From the cell containing the given text, extract its center point as (x, y) coordinate. 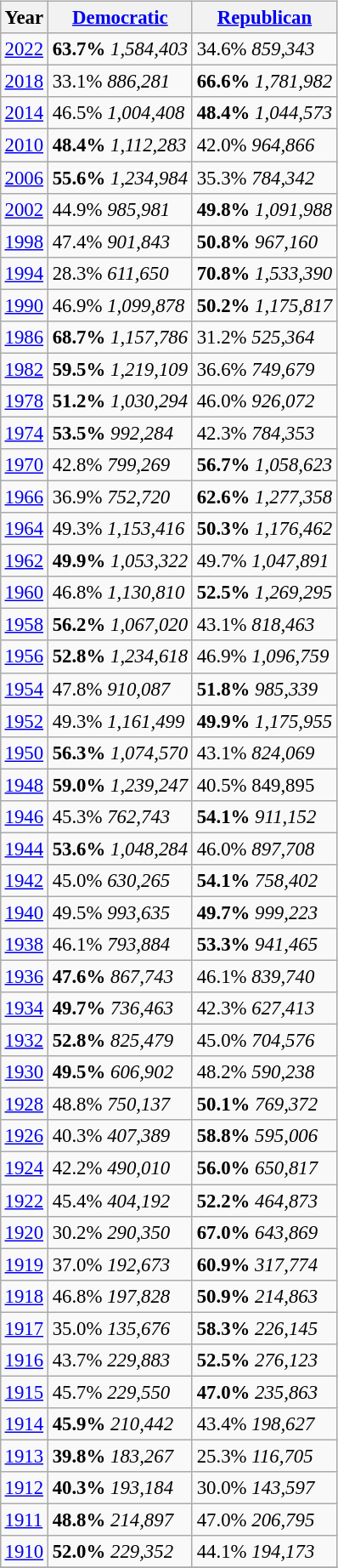
49.8% 1,091,988 (264, 209)
70.8% 1,533,390 (264, 273)
28.3% 611,650 (120, 273)
1915 (24, 1392)
46.5% 1,004,408 (120, 113)
58.8% 595,006 (264, 1136)
56.7% 1,058,623 (264, 465)
1930 (24, 1072)
43.1% 824,069 (264, 753)
48.4% 1,112,283 (120, 145)
62.6% 1,277,358 (264, 497)
1986 (24, 337)
56.2% 1,067,020 (120, 625)
67.0% 643,869 (264, 1232)
42.3% 784,353 (264, 433)
49.5% 606,902 (120, 1072)
1919 (24, 1264)
51.8% 985,339 (264, 689)
58.3% 226,145 (264, 1328)
30.0% 143,597 (264, 1488)
37.0% 192,673 (120, 1264)
63.7% 1,584,403 (120, 49)
1964 (24, 529)
1926 (24, 1136)
50.2% 1,175,817 (264, 305)
59.5% 1,219,109 (120, 369)
46.9% 1,099,878 (120, 305)
1954 (24, 689)
60.9% 317,774 (264, 1264)
34.6% 859,343 (264, 49)
47.0% 206,795 (264, 1520)
1962 (24, 561)
45.0% 704,576 (264, 1041)
45.0% 630,265 (120, 881)
44.9% 985,981 (120, 209)
1974 (24, 433)
1922 (24, 1200)
40.3% 193,184 (120, 1488)
1970 (24, 465)
1998 (24, 241)
55.6% 1,234,984 (120, 178)
1942 (24, 881)
2002 (24, 209)
1960 (24, 593)
53.3% 941,465 (264, 945)
1990 (24, 305)
1966 (24, 497)
1994 (24, 273)
51.2% 1,030,294 (120, 401)
1920 (24, 1232)
43.7% 229,883 (120, 1360)
56.0% 650,817 (264, 1168)
25.3% 116,705 (264, 1456)
1913 (24, 1456)
59.0% 1,239,247 (120, 785)
50.3% 1,176,462 (264, 529)
2022 (24, 49)
46.1% 839,740 (264, 976)
2006 (24, 178)
1934 (24, 1008)
1910 (24, 1552)
46.8% 1,130,810 (120, 593)
45.4% 404,192 (120, 1200)
1917 (24, 1328)
44.1% 194,173 (264, 1552)
43.1% 818,463 (264, 625)
42.0% 964,866 (264, 145)
47.8% 910,087 (120, 689)
1978 (24, 401)
48.8% 750,137 (120, 1105)
1932 (24, 1041)
49.3% 1,161,499 (120, 721)
48.2% 590,238 (264, 1072)
47.4% 901,843 (120, 241)
1944 (24, 849)
48.4% 1,044,573 (264, 113)
1918 (24, 1296)
52.8% 825,479 (120, 1041)
35.0% 135,676 (120, 1328)
54.1% 911,152 (264, 816)
49.9% 1,175,955 (264, 721)
52.8% 1,234,618 (120, 656)
30.2% 290,350 (120, 1232)
43.4% 198,627 (264, 1424)
40.3% 407,389 (120, 1136)
1914 (24, 1424)
36.9% 752,720 (120, 497)
45.7% 229,550 (120, 1392)
46.1% 793,884 (120, 945)
Year (24, 18)
1924 (24, 1168)
53.5% 992,284 (120, 433)
49.9% 1,053,322 (120, 561)
49.7% 1,047,891 (264, 561)
1938 (24, 945)
47.0% 235,863 (264, 1392)
50.8% 967,160 (264, 241)
48.8% 214,897 (120, 1520)
49.3% 1,153,416 (120, 529)
49.7% 736,463 (120, 1008)
36.6% 749,679 (264, 369)
2014 (24, 113)
42.3% 627,413 (264, 1008)
47.6% 867,743 (120, 976)
66.6% 1,781,982 (264, 82)
35.3% 784,342 (264, 178)
1911 (24, 1520)
1916 (24, 1360)
2018 (24, 82)
1948 (24, 785)
45.9% 210,442 (120, 1424)
42.8% 799,269 (120, 465)
1958 (24, 625)
1982 (24, 369)
33.1% 886,281 (120, 82)
46.0% 926,072 (264, 401)
1956 (24, 656)
54.1% 758,402 (264, 881)
1940 (24, 912)
39.8% 183,267 (120, 1456)
53.6% 1,048,284 (120, 849)
31.2% 525,364 (264, 337)
Democratic (120, 18)
1936 (24, 976)
49.7% 999,223 (264, 912)
56.3% 1,074,570 (120, 753)
46.8% 197,828 (120, 1296)
1950 (24, 753)
52.5% 276,123 (264, 1360)
40.5% 849,895 (264, 785)
50.9% 214,863 (264, 1296)
Republican (264, 18)
2010 (24, 145)
46.9% 1,096,759 (264, 656)
50.1% 769,372 (264, 1105)
42.2% 490,010 (120, 1168)
1946 (24, 816)
45.3% 762,743 (120, 816)
52.5% 1,269,295 (264, 593)
46.0% 897,708 (264, 849)
52.0% 229,352 (120, 1552)
68.7% 1,157,786 (120, 337)
49.5% 993,635 (120, 912)
1952 (24, 721)
1928 (24, 1105)
1912 (24, 1488)
52.2% 464,873 (264, 1200)
